Scan for the cell matching the given text and deliver its [X, Y] coordinate at center. 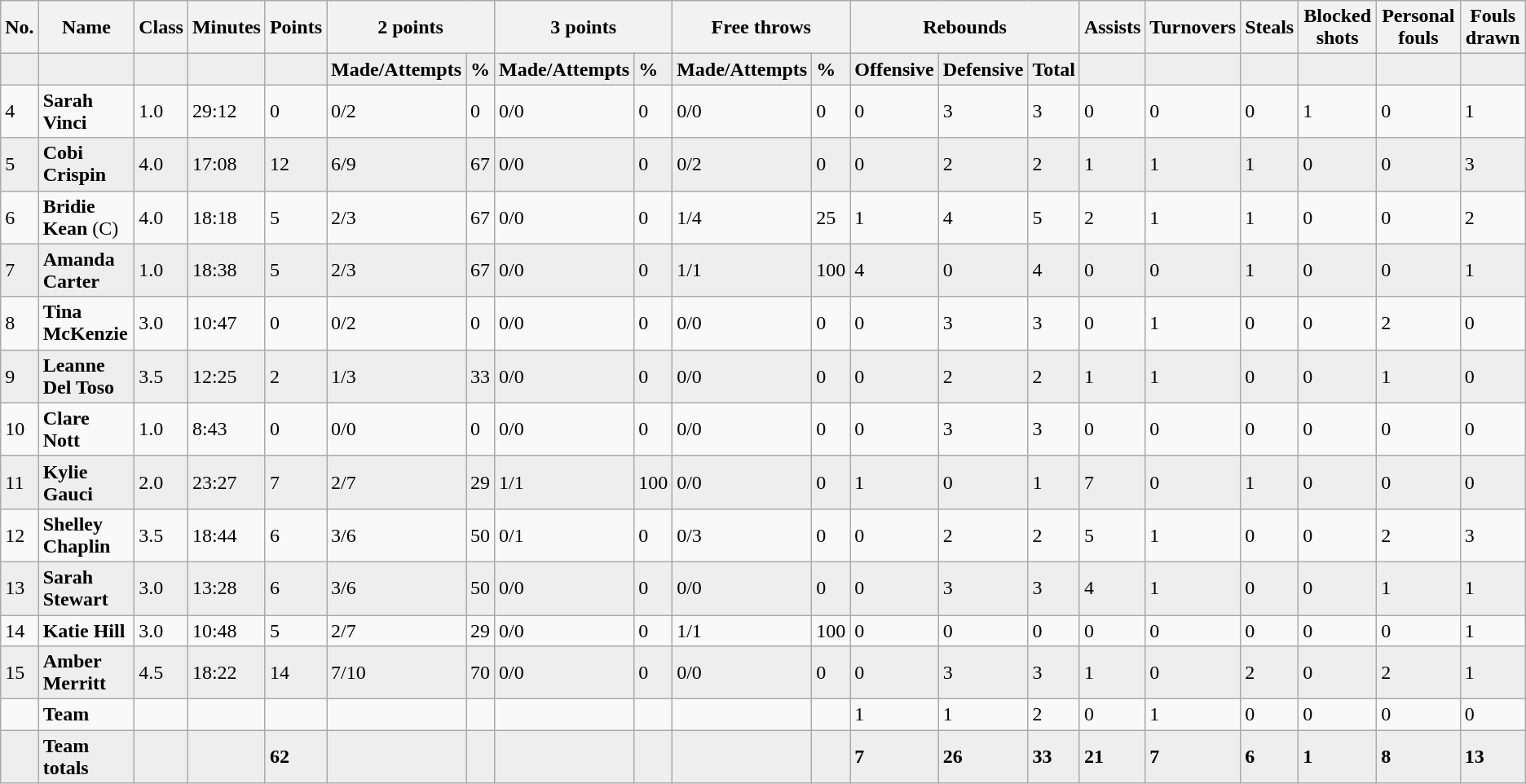
18:44 [227, 535]
Name [86, 28]
Free throws [761, 28]
2.0 [161, 482]
Tina McKenzie [86, 323]
Offensive [894, 69]
12:25 [227, 377]
Minutes [227, 28]
Shelley Chaplin [86, 535]
Rebounds [965, 28]
Class [161, 28]
21 [1112, 756]
2 points [410, 28]
No. [20, 28]
0/3 [742, 535]
26 [983, 756]
Personal fouls [1418, 28]
4.5 [161, 673]
Sarah Stewart [86, 588]
Points [295, 28]
3 points [584, 28]
Leanne Del Toso [86, 377]
10:48 [227, 630]
11 [20, 482]
Cobi Crispin [86, 165]
Amber Merritt [86, 673]
10 [20, 429]
29:12 [227, 111]
Defensive [983, 69]
Blocked shots [1338, 28]
Turnovers [1193, 28]
9 [20, 377]
Team totals [86, 756]
18:22 [227, 673]
Team [86, 715]
Fouls drawn [1493, 28]
10:47 [227, 323]
Steals [1270, 28]
7/10 [396, 673]
70 [481, 673]
Assists [1112, 28]
Amanda Carter [86, 271]
1/3 [396, 377]
1/4 [742, 217]
Katie Hill [86, 630]
Clare Nott [86, 429]
6/9 [396, 165]
15 [20, 673]
17:08 [227, 165]
18:38 [227, 271]
Total [1054, 69]
Sarah Vinci [86, 111]
13:28 [227, 588]
0/1 [564, 535]
Kylie Gauci [86, 482]
Bridie Kean (C) [86, 217]
8:43 [227, 429]
25 [831, 217]
18:18 [227, 217]
62 [295, 756]
23:27 [227, 482]
